Determine the [X, Y] coordinate at the center of the cell enclosing the given text.  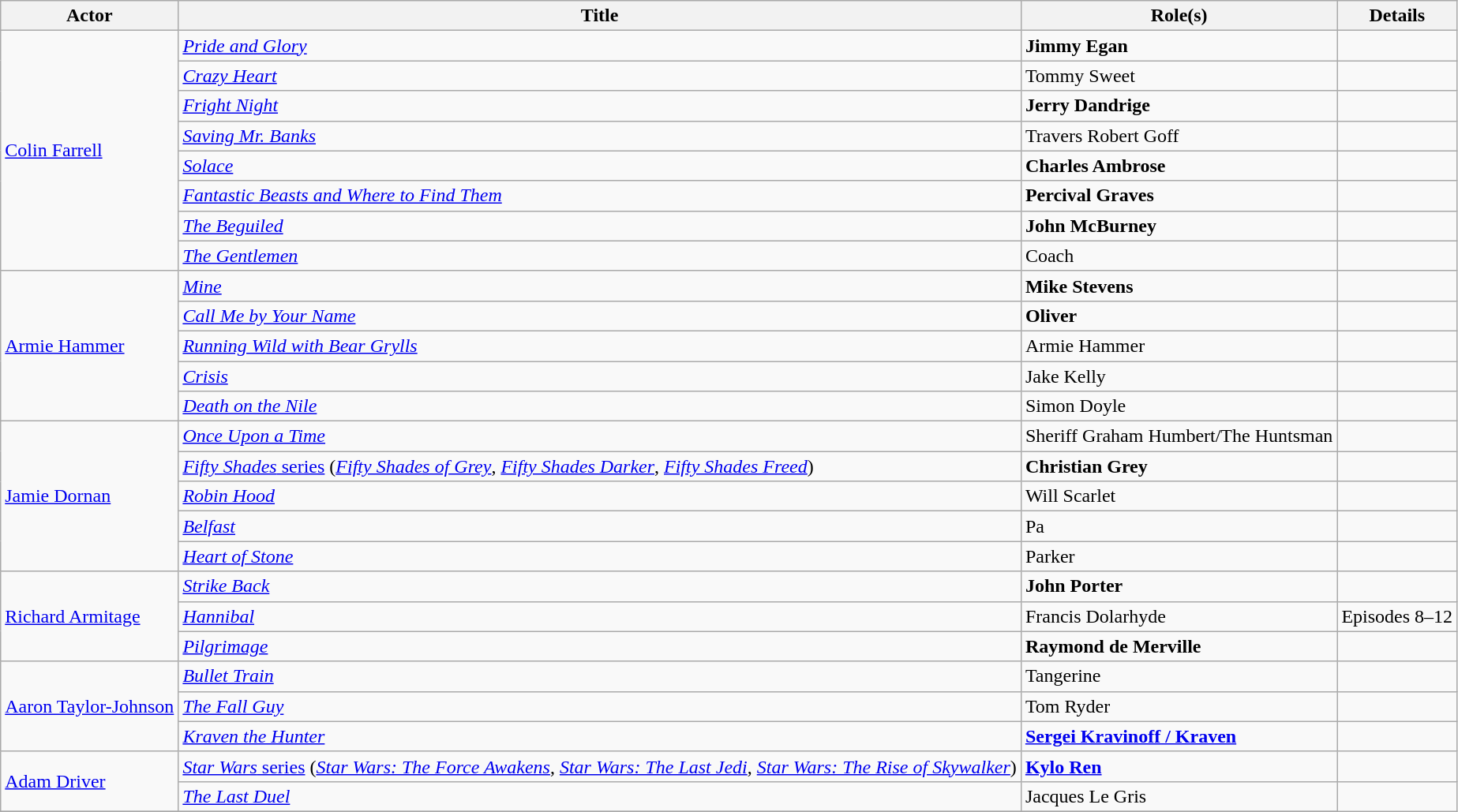
Aaron Taylor-Johnson [90, 706]
Role(s) [1179, 16]
Parker [1179, 556]
Pride and Glory [600, 46]
John McBurney [1179, 226]
Star Wars series (Star Wars: The Force Awakens, Star Wars: The Last Jedi, Star Wars: The Rise of Skywalker) [600, 766]
Running Wild with Bear Grylls [600, 346]
Fright Night [600, 106]
Fifty Shades series (Fifty Shades of Grey, Fifty Shades Darker, Fifty Shades Freed) [600, 466]
Once Upon a Time [600, 436]
Sheriff Graham Humbert/The Huntsman [1179, 436]
Oliver [1179, 316]
Death on the Nile [600, 406]
Actor [90, 16]
Solace [600, 166]
Jake Kelly [1179, 376]
Francis Dolarhyde [1179, 616]
Saving Mr. Banks [600, 136]
Call Me by Your Name [600, 316]
Crazy Heart [600, 76]
Bullet Train [600, 676]
Jerry Dandrige [1179, 106]
Jamie Dornan [90, 496]
Belfast [600, 526]
Episodes 8–12 [1397, 616]
Crisis [600, 376]
Pa [1179, 526]
Fantastic Beasts and Where to Find Them [600, 196]
Will Scarlet [1179, 496]
Richard Armitage [90, 616]
Title [600, 16]
Robin Hood [600, 496]
Kylo Ren [1179, 766]
Strike Back [600, 586]
Kraven the Hunter [600, 736]
Tangerine [1179, 676]
Mine [600, 286]
Coach [1179, 256]
Tom Ryder [1179, 706]
Adam Driver [90, 781]
The Fall Guy [600, 706]
Travers Robert Goff [1179, 136]
Percival Graves [1179, 196]
Jacques Le Gris [1179, 796]
Charles Ambrose [1179, 166]
Raymond de Merville [1179, 646]
Tommy Sweet [1179, 76]
Pilgrimage [600, 646]
John Porter [1179, 586]
Simon Doyle [1179, 406]
The Last Duel [600, 796]
Details [1397, 16]
Christian Grey [1179, 466]
The Beguiled [600, 226]
Hannibal [600, 616]
Mike Stevens [1179, 286]
The Gentlemen [600, 256]
Colin Farrell [90, 151]
Jimmy Egan [1179, 46]
Sergei Kravinoff / Kraven [1179, 736]
Heart of Stone [600, 556]
